Pinpoint the cell where the given text exists, returning its (x, y) midpoint coordinate. 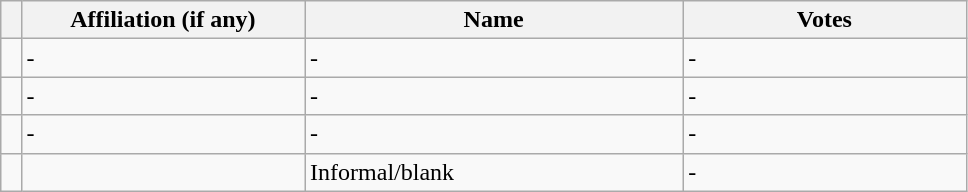
Votes (825, 20)
Informal/blank (494, 172)
Affiliation (if any) (163, 20)
Name (494, 20)
